For the text-containing cell, return its midpoint in (X, Y) coordinate format. 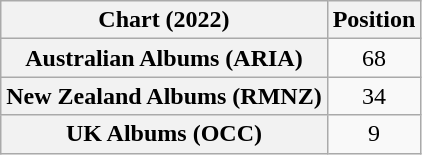
Australian Albums (ARIA) (164, 58)
68 (374, 58)
Chart (2022) (164, 20)
UK Albums (OCC) (164, 134)
New Zealand Albums (RMNZ) (164, 96)
9 (374, 134)
34 (374, 96)
Position (374, 20)
